From the cell containing the given text, extract its center point as (X, Y) coordinate. 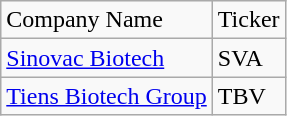
Company Name (107, 20)
Ticker (248, 20)
TBV (248, 96)
Sinovac Biotech (107, 58)
Tiens Biotech Group (107, 96)
SVA (248, 58)
